Search for the cell housing the specified text and yield its (X, Y) center coordinate. 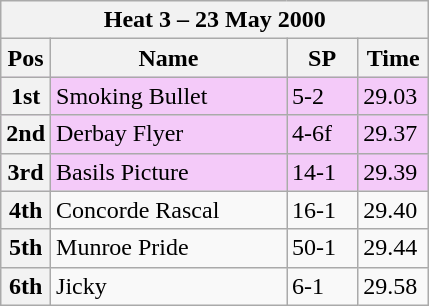
16-1 (322, 210)
2nd (26, 134)
Concorde Rascal (169, 210)
6-1 (322, 286)
1st (26, 96)
4th (26, 210)
SP (322, 58)
29.44 (394, 248)
3rd (26, 172)
Jicky (169, 286)
50-1 (322, 248)
6th (26, 286)
29.39 (394, 172)
5-2 (322, 96)
4-6f (322, 134)
29.37 (394, 134)
14-1 (322, 172)
Munroe Pride (169, 248)
29.40 (394, 210)
Basils Picture (169, 172)
Pos (26, 58)
Derbay Flyer (169, 134)
Name (169, 58)
Time (394, 58)
29.58 (394, 286)
Smoking Bullet (169, 96)
Heat 3 – 23 May 2000 (215, 20)
5th (26, 248)
29.03 (394, 96)
